For the text-containing cell, return its midpoint in [x, y] coordinate format. 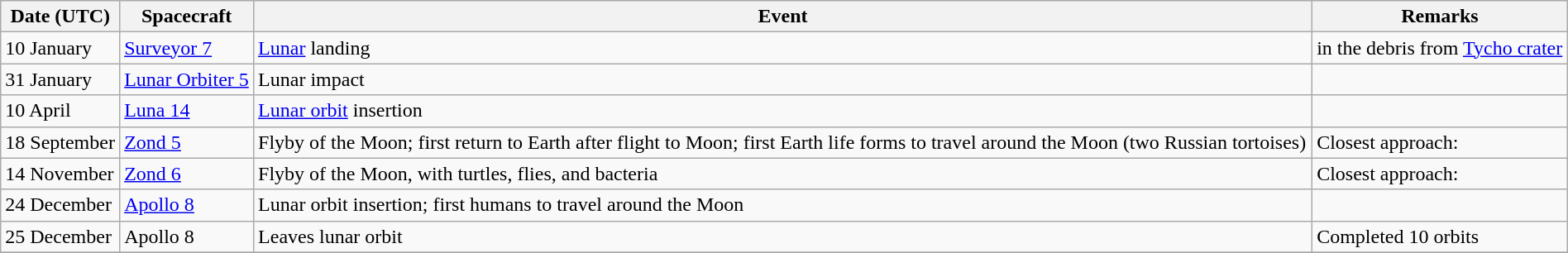
Completed 10 orbits [1441, 236]
Zond 5 [187, 142]
Lunar landing [783, 48]
Luna 14 [187, 111]
Lunar orbit insertion; first humans to travel around the Moon [783, 205]
Flyby of the Moon; first return to Earth after flight to Moon; first Earth life forms to travel around the Moon (two Russian tortoises) [783, 142]
Surveyor 7 [187, 48]
Zond 6 [187, 174]
14 November [60, 174]
Lunar impact [783, 79]
Date (UTC) [60, 17]
Leaves lunar orbit [783, 236]
Flyby of the Moon, with turtles, flies, and bacteria [783, 174]
10 April [60, 111]
25 December [60, 236]
Remarks [1441, 17]
Lunar orbit insertion [783, 111]
Spacecraft [187, 17]
Event [783, 17]
10 January [60, 48]
in the debris from Tycho crater [1441, 48]
Lunar Orbiter 5 [187, 79]
18 September [60, 142]
31 January [60, 79]
24 December [60, 205]
